Locate the cell with the specified text and output its (X, Y) center coordinate. 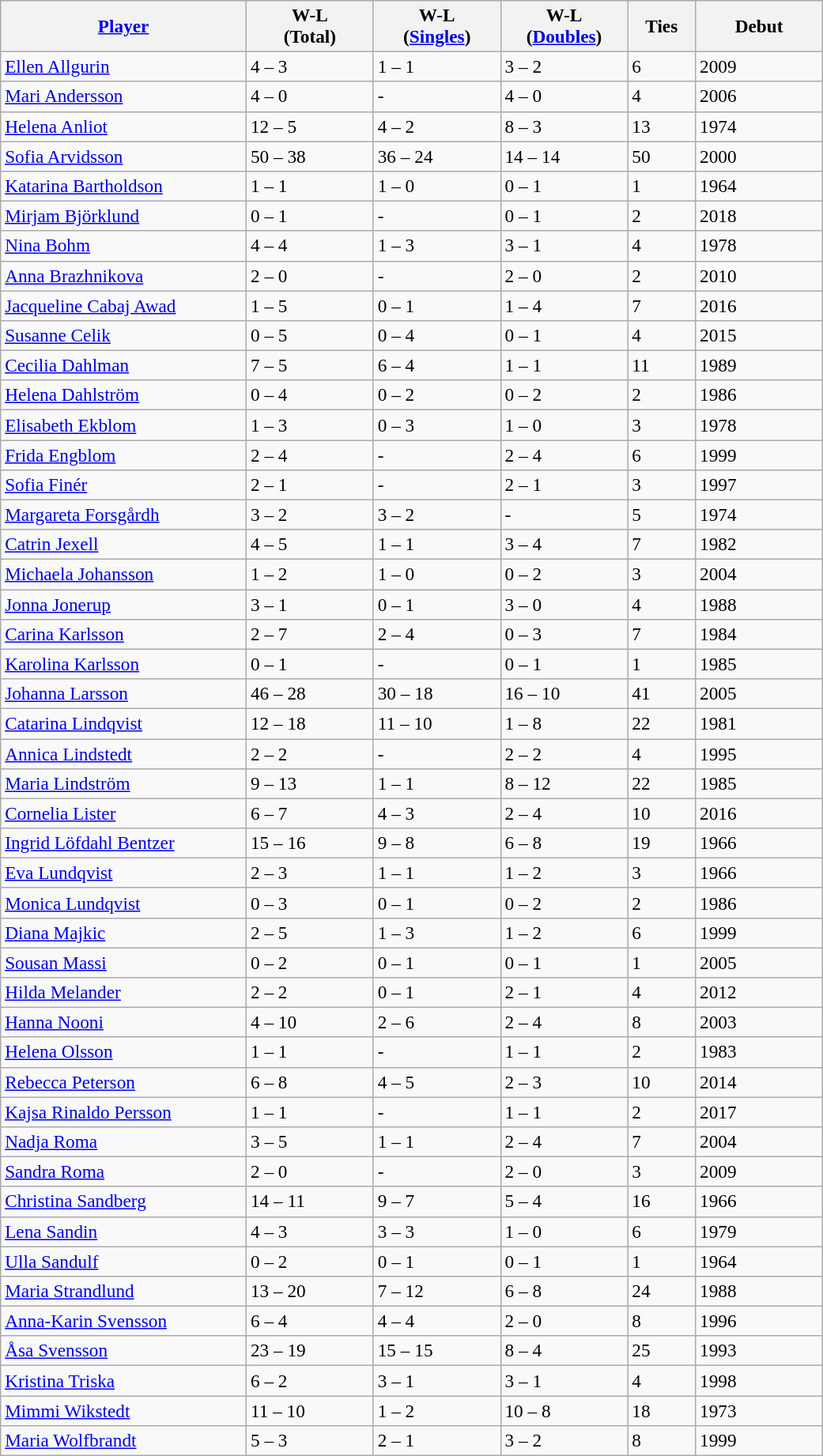
4 – 2 (436, 126)
9 – 8 (436, 843)
24 (662, 1291)
2018 (759, 216)
Ties (662, 25)
Sousan Massi (123, 962)
36 – 24 (436, 156)
1997 (759, 485)
Jacqueline Cabaj Awad (123, 305)
2 – 6 (436, 1022)
13 (662, 126)
3 – 3 (436, 1232)
3 – 0 (564, 604)
Catarina Lindqvist (123, 723)
Nina Bohm (123, 246)
2000 (759, 156)
Cornelia Lister (123, 813)
1995 (759, 753)
1 – 5 (310, 305)
2 – 5 (310, 933)
15 – 16 (310, 843)
6 – 2 (310, 1380)
8 – 12 (564, 783)
Mimmi Wikstedt (123, 1410)
8 – 4 (564, 1351)
Maria Lindström (123, 783)
Anna Brazhnikova (123, 276)
0 – 5 (310, 335)
1984 (759, 634)
9 – 7 (436, 1201)
1981 (759, 723)
Helena Anliot (123, 126)
Helena Olsson (123, 1052)
14 – 11 (310, 1201)
2017 (759, 1111)
Kajsa Rinaldo Persson (123, 1111)
Hilda Melander (123, 992)
1982 (759, 545)
5 (662, 515)
Ellen Allgurin (123, 66)
3 – 4 (564, 545)
Eva Lundqvist (123, 873)
11 (662, 365)
Hanna Nooni (123, 1022)
16 – 10 (564, 693)
8 – 3 (564, 126)
Åsa Svensson (123, 1351)
2012 (759, 992)
2010 (759, 276)
46 – 28 (310, 693)
Elisabeth Ekblom (123, 424)
15 – 15 (436, 1351)
Ingrid Löfdahl Bentzer (123, 843)
Michaela Johansson (123, 574)
23 – 19 (310, 1351)
2014 (759, 1082)
Cecilia Dahlman (123, 365)
Katarina Bartholdson (123, 186)
16 (662, 1201)
Mirjam Björklund (123, 216)
Rebecca Peterson (123, 1082)
1993 (759, 1351)
Lena Sandin (123, 1232)
Annica Lindstedt (123, 753)
Maria Wolfbrandt (123, 1440)
W-L(Doubles) (564, 25)
50 (662, 156)
41 (662, 693)
Mari Andersson (123, 96)
14 – 14 (564, 156)
12 – 5 (310, 126)
Anna-Karin Svensson (123, 1321)
Player (123, 25)
30 – 18 (436, 693)
Jonna Jonerup (123, 604)
Sofia Arvidsson (123, 156)
1979 (759, 1232)
9 – 13 (310, 783)
5 – 3 (310, 1440)
2006 (759, 96)
Monica Lundqvist (123, 903)
Christina Sandberg (123, 1201)
18 (662, 1410)
1 – 8 (564, 723)
Catrin Jexell (123, 545)
Margareta Forsgårdh (123, 515)
13 – 20 (310, 1291)
19 (662, 843)
12 – 18 (310, 723)
1989 (759, 365)
Helena Dahlström (123, 395)
Maria Strandlund (123, 1291)
Carina Karlsson (123, 634)
2 – 7 (310, 634)
Frida Engblom (123, 455)
1 – 4 (564, 305)
50 – 38 (310, 156)
5 – 4 (564, 1201)
3 – 5 (310, 1141)
25 (662, 1351)
W-L(Total) (310, 25)
1973 (759, 1410)
1996 (759, 1321)
Johanna Larsson (123, 693)
W-L(Singles) (436, 25)
Nadja Roma (123, 1141)
7 – 5 (310, 365)
Karolina Karlsson (123, 664)
4 – 10 (310, 1022)
Debut (759, 25)
6 – 7 (310, 813)
Ulla Sandulf (123, 1261)
Kristina Triska (123, 1380)
2015 (759, 335)
Susanne Celik (123, 335)
10 – 8 (564, 1410)
1998 (759, 1380)
Sofia Finér (123, 485)
7 – 12 (436, 1291)
Sandra Roma (123, 1171)
2003 (759, 1022)
Diana Majkic (123, 933)
1983 (759, 1052)
